Locate the cell with the specified text and output its [X, Y] center coordinate. 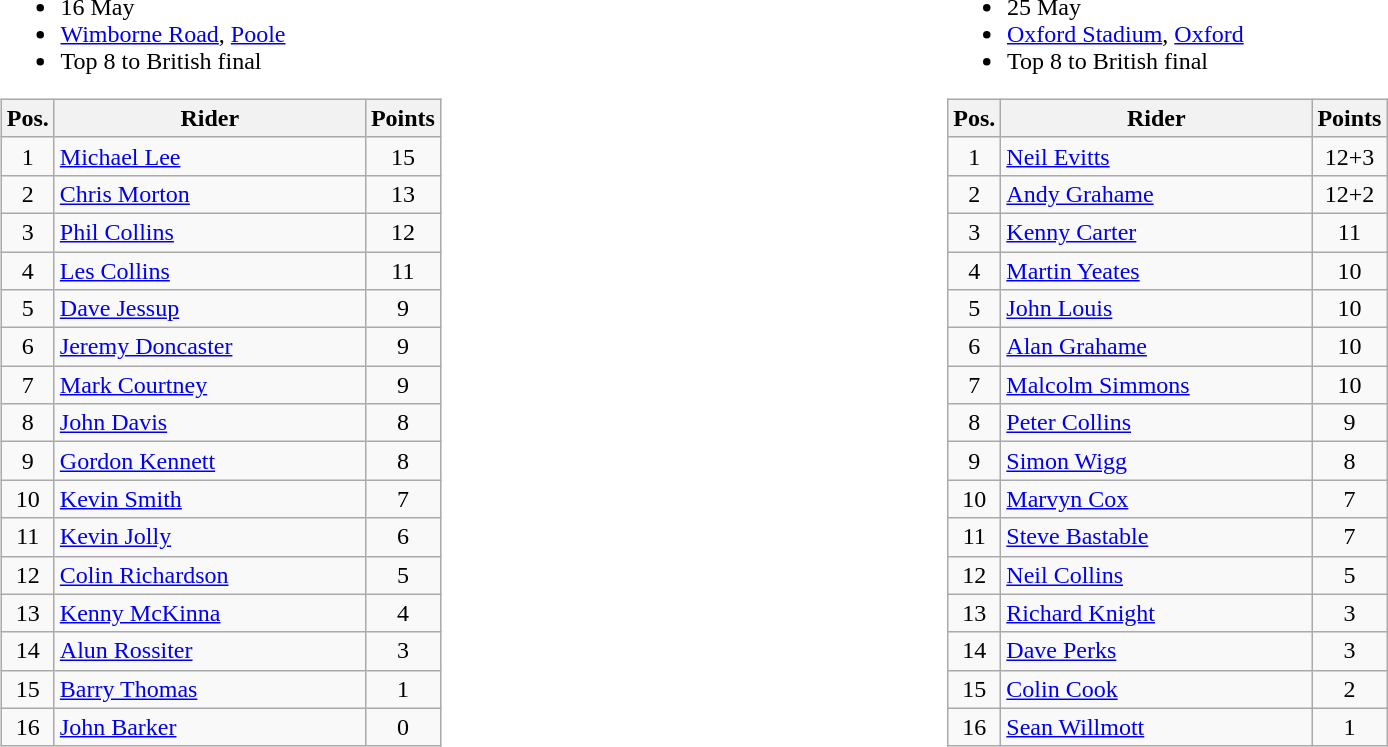
John Barker [210, 727]
Neil Evitts [1156, 156]
Neil Collins [1156, 575]
Martin Yeates [1156, 271]
Mark Courtney [210, 385]
Dave Perks [1156, 651]
Andy Grahame [1156, 194]
Peter Collins [1156, 423]
Michael Lee [210, 156]
12+3 [1350, 156]
Colin Richardson [210, 575]
John Davis [210, 423]
Richard Knight [1156, 613]
Colin Cook [1156, 689]
Jeremy Doncaster [210, 347]
Kevin Jolly [210, 537]
Dave Jessup [210, 309]
Alan Grahame [1156, 347]
Kenny Carter [1156, 232]
Kenny McKinna [210, 613]
Gordon Kennett [210, 461]
Barry Thomas [210, 689]
Simon Wigg [1156, 461]
John Louis [1156, 309]
Marvyn Cox [1156, 499]
Phil Collins [210, 232]
Les Collins [210, 271]
Chris Morton [210, 194]
Kevin Smith [210, 499]
Malcolm Simmons [1156, 385]
Alun Rossiter [210, 651]
0 [402, 727]
12+2 [1350, 194]
Sean Willmott [1156, 727]
Steve Bastable [1156, 537]
